Return the [x, y] coordinate for the center point of the cell that contains the specified text.  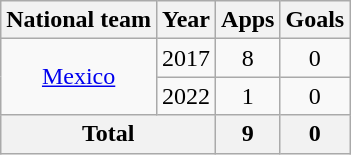
Year [186, 20]
2017 [186, 58]
Total [108, 134]
8 [248, 58]
2022 [186, 96]
Goals [315, 20]
National team [79, 20]
Mexico [79, 77]
Apps [248, 20]
9 [248, 134]
1 [248, 96]
